Output the (x, y) coordinate of the center of the cell containing the given text.  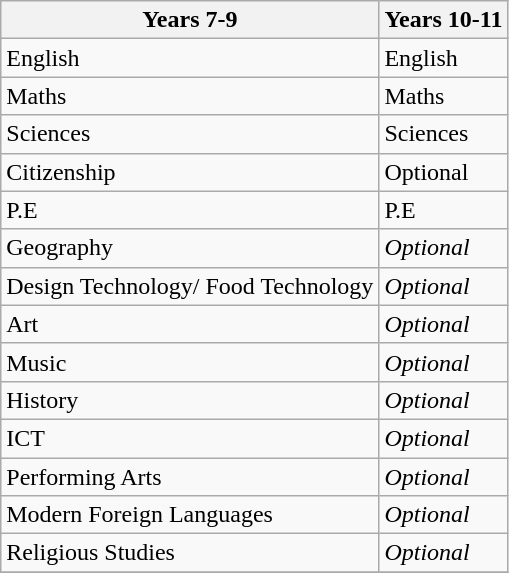
Modern Foreign Languages (190, 515)
ICT (190, 438)
Years 10-11 (444, 20)
Geography (190, 248)
Design Technology/ Food Technology (190, 286)
Art (190, 324)
Music (190, 362)
History (190, 400)
Performing Arts (190, 477)
Citizenship (190, 172)
Years 7-9 (190, 20)
Religious Studies (190, 553)
